Scan for the cell matching the given text and deliver its (X, Y) coordinate at center. 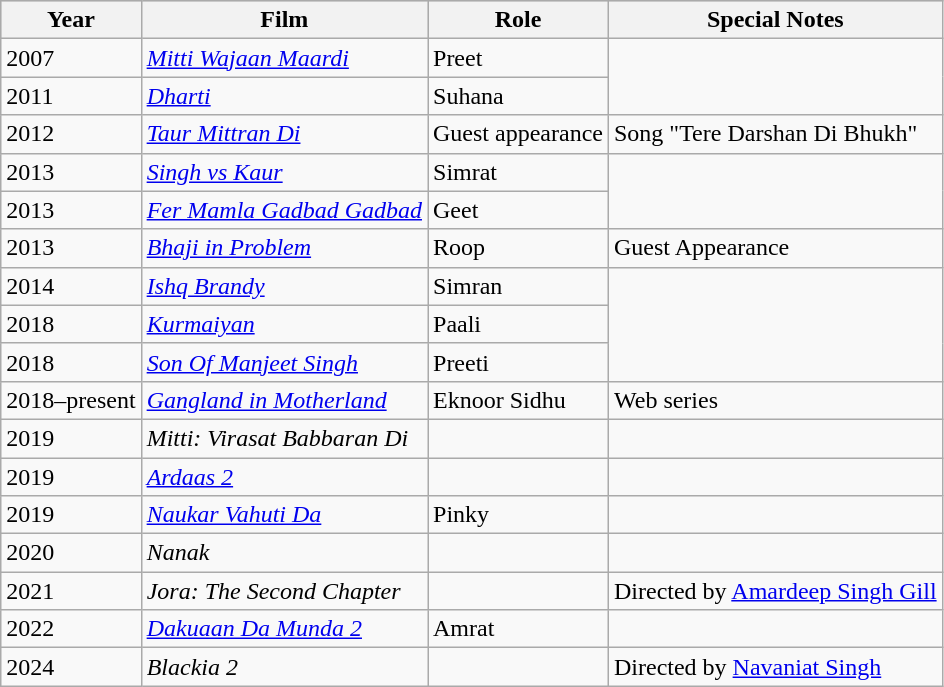
Simrat (518, 172)
Song "Tere Darshan Di Bhukh" (775, 134)
2012 (71, 134)
Gangland in Motherland (284, 400)
Kurmaiyan (284, 324)
Special Notes (775, 20)
Ishq Brandy (284, 286)
Dakuaan Da Munda 2 (284, 629)
2011 (71, 96)
Jora: The Second Chapter (284, 591)
Directed by Navaniat Singh (775, 667)
Preet (518, 58)
Nanak (284, 553)
Guest Appearance (775, 248)
2014 (71, 286)
2007 (71, 58)
Pinky (518, 515)
Film (284, 20)
Naukar Vahuti Da (284, 515)
Dharti (284, 96)
Role (518, 20)
Paali (518, 324)
Singh vs Kaur (284, 172)
Fer Mamla Gadbad Gadbad (284, 210)
Ardaas 2 (284, 477)
Roop (518, 248)
Eknoor Sidhu (518, 400)
Taur Mittran Di (284, 134)
Guest appearance (518, 134)
2018–present (71, 400)
Year (71, 20)
Directed by Amardeep Singh Gill (775, 591)
2022 (71, 629)
2021 (71, 591)
Web series (775, 400)
2020 (71, 553)
Geet (518, 210)
Bhaji in Problem (284, 248)
Blackia 2 (284, 667)
Simran (518, 286)
Mitti: Virasat Babbaran Di (284, 438)
Amrat (518, 629)
Mitti Wajaan Maardi (284, 58)
Preeti (518, 362)
Son Of Manjeet Singh (284, 362)
2024 (71, 667)
Suhana (518, 96)
